Pinpoint the cell where the given text exists, returning its [X, Y] midpoint coordinate. 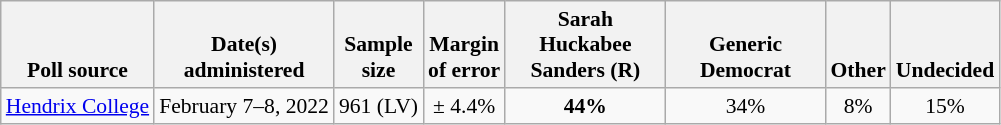
8% [858, 106]
SarahHuckabeeSanders (R) [585, 44]
GenericDemocrat [745, 44]
Samplesize [378, 44]
Marginof error [464, 44]
February 7–8, 2022 [244, 106]
Date(s)administered [244, 44]
Hendrix College [78, 106]
15% [945, 106]
Undecided [945, 44]
Poll source [78, 44]
34% [745, 106]
961 (LV) [378, 106]
± 4.4% [464, 106]
Other [858, 44]
44% [585, 106]
